Extract the (x, y) coordinate from the center of the cell holding the provided text.  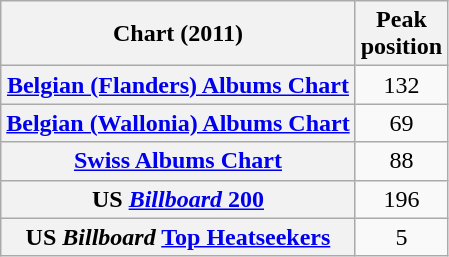
5 (401, 237)
Peakposition (401, 34)
69 (401, 123)
88 (401, 161)
US Billboard Top Heatseekers (178, 237)
Belgian (Wallonia) Albums Chart (178, 123)
Chart (2011) (178, 34)
196 (401, 199)
US Billboard 200 (178, 199)
Swiss Albums Chart (178, 161)
132 (401, 85)
Belgian (Flanders) Albums Chart (178, 85)
